Find where the given text appears and provide that cell's center as (X, Y) coordinate. 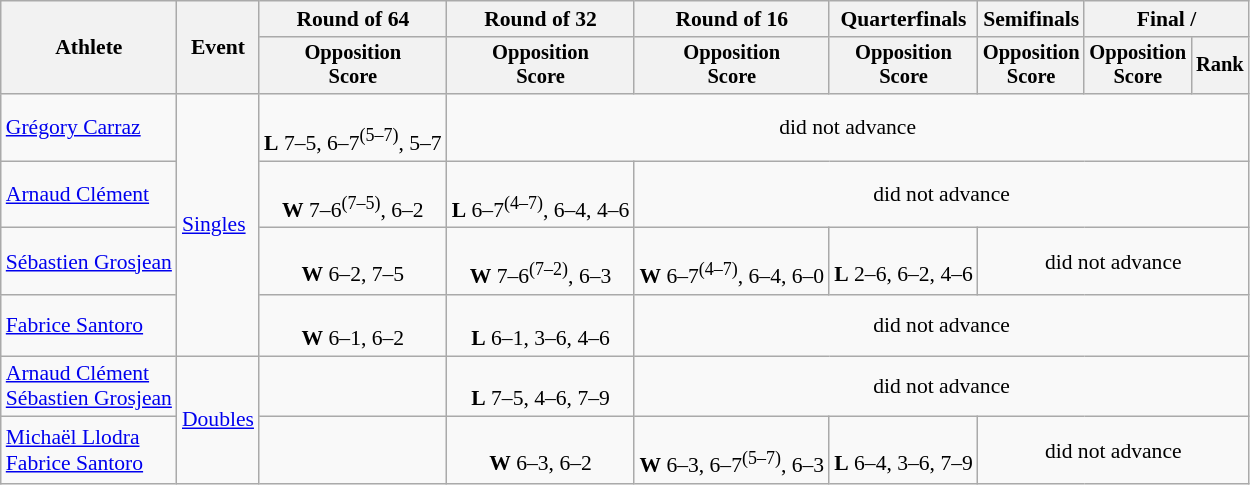
Rank (1220, 66)
Quarterfinals (904, 19)
Fabrice Santoro (89, 326)
Round of 64 (353, 19)
Doubles (218, 420)
Singles (218, 225)
Athlete (89, 48)
Grégory Carraz (89, 128)
Event (218, 48)
Semifinals (1032, 19)
Arnaud Clément (89, 194)
Sébastien Grosjean (89, 262)
L 2–6, 6–2, 4–6 (904, 262)
W 6–2, 7–5 (353, 262)
Arnaud ClémentSébastien Grosjean (89, 386)
L 6–7(4–7), 6–4, 4–6 (541, 194)
W 6–3, 6–2 (541, 450)
Round of 16 (732, 19)
Michaël LlodraFabrice Santoro (89, 450)
L 7–5, 4–6, 7–9 (541, 386)
L 7–5, 6–7(5–7), 5–7 (353, 128)
L 6–4, 3–6, 7–9 (904, 450)
W 6–1, 6–2 (353, 326)
Round of 32 (541, 19)
W 6–3, 6–7(5–7), 6–3 (732, 450)
W 7–6(7–5), 6–2 (353, 194)
W 6–7(4–7), 6–4, 6–0 (732, 262)
Final / (1166, 19)
W 7–6(7–2), 6–3 (541, 262)
L 6–1, 3–6, 4–6 (541, 326)
